Return the (x, y) coordinate for the center point of the cell that contains the specified text.  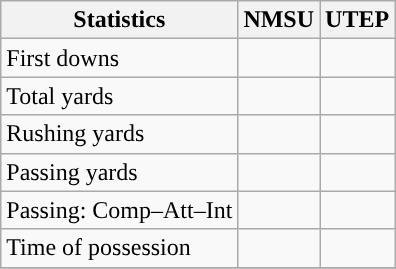
NMSU (279, 20)
Statistics (120, 20)
Passing yards (120, 172)
UTEP (358, 20)
First downs (120, 58)
Rushing yards (120, 134)
Passing: Comp–Att–Int (120, 210)
Total yards (120, 96)
Time of possession (120, 248)
